Find where the given text appears and provide that cell's center as [x, y] coordinate. 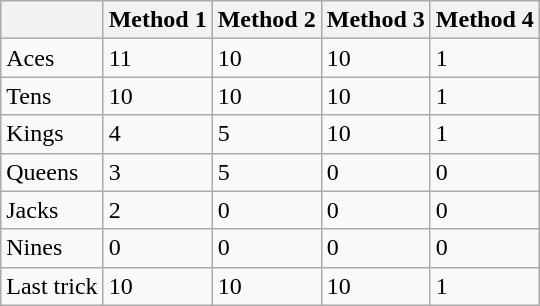
Method 1 [158, 20]
4 [158, 134]
11 [158, 58]
3 [158, 172]
Last trick [52, 286]
Kings [52, 134]
Method 2 [266, 20]
Nines [52, 248]
Aces [52, 58]
Queens [52, 172]
Method 3 [376, 20]
Method 4 [484, 20]
Tens [52, 96]
Jacks [52, 210]
2 [158, 210]
